From the cell containing the given text, extract its center point as (X, Y) coordinate. 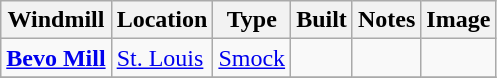
Bevo Mill (56, 58)
Built (322, 20)
St. Louis (162, 58)
Location (162, 20)
Image (458, 20)
Windmill (56, 20)
Type (252, 20)
Smock (252, 58)
Notes (386, 20)
